Search for the cell housing the specified text and yield its (x, y) center coordinate. 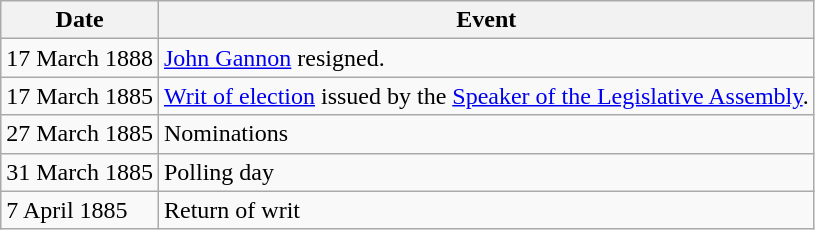
Writ of election issued by the Speaker of the Legislative Assembly. (486, 96)
Polling day (486, 172)
31 March 1885 (80, 172)
John Gannon resigned. (486, 58)
Date (80, 20)
7 April 1885 (80, 210)
17 March 1888 (80, 58)
17 March 1885 (80, 96)
27 March 1885 (80, 134)
Return of writ (486, 210)
Nominations (486, 134)
Event (486, 20)
